Scan for the cell matching the given text and deliver its [X, Y] coordinate at center. 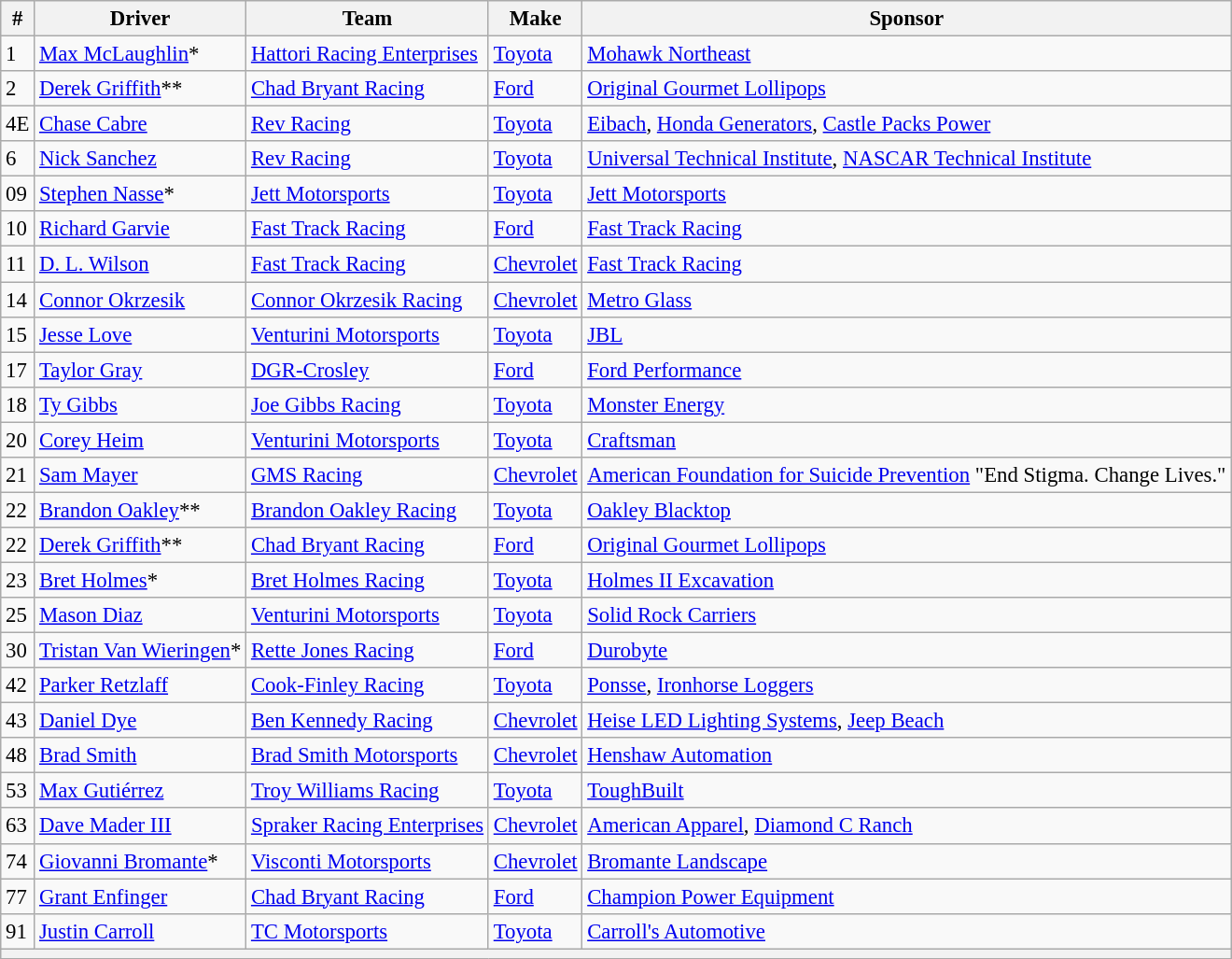
Holmes II Excavation [907, 580]
Connor Okrzesik Racing [368, 300]
Chase Cabre [140, 124]
43 [18, 721]
Visconti Motorsports [368, 861]
Team [368, 19]
Joe Gibbs Racing [368, 404]
48 [18, 755]
Hattori Racing Enterprises [368, 54]
77 [18, 896]
# [18, 19]
American Foundation for Suicide Prevention "End Stigma. Change Lives." [907, 475]
Solid Rock Carriers [907, 615]
DGR-Crosley [368, 370]
Justin Carroll [140, 931]
Ponsse, Ironhorse Loggers [907, 685]
Craftsman [907, 440]
Universal Technical Institute, NASCAR Technical Institute [907, 159]
Carroll's Automotive [907, 931]
Taylor Gray [140, 370]
Bret Holmes Racing [368, 580]
D. L. Wilson [140, 264]
Jesse Love [140, 334]
15 [18, 334]
14 [18, 300]
Cook-Finley Racing [368, 685]
Sam Mayer [140, 475]
91 [18, 931]
Parker Retzlaff [140, 685]
Mason Diaz [140, 615]
09 [18, 194]
Eibach, Honda Generators, Castle Packs Power [907, 124]
Metro Glass [907, 300]
Brandon Oakley Racing [368, 510]
17 [18, 370]
74 [18, 861]
Nick Sanchez [140, 159]
Giovanni Bromante* [140, 861]
10 [18, 229]
Rette Jones Racing [368, 651]
23 [18, 580]
Henshaw Automation [907, 755]
30 [18, 651]
63 [18, 826]
Driver [140, 19]
Max Gutiérrez [140, 791]
Corey Heim [140, 440]
53 [18, 791]
Make [535, 19]
Brad Smith Motorsports [368, 755]
42 [18, 685]
18 [18, 404]
11 [18, 264]
Spraker Racing Enterprises [368, 826]
Troy Williams Racing [368, 791]
American Apparel, Diamond C Ranch [907, 826]
JBL [907, 334]
6 [18, 159]
20 [18, 440]
Daniel Dye [140, 721]
Champion Power Equipment [907, 896]
2 [18, 89]
Heise LED Lighting Systems, Jeep Beach [907, 721]
Bromante Landscape [907, 861]
Richard Garvie [140, 229]
Bret Holmes* [140, 580]
1 [18, 54]
Oakley Blacktop [907, 510]
Connor Okrzesik [140, 300]
Stephen Nasse* [140, 194]
Ben Kennedy Racing [368, 721]
Grant Enfinger [140, 896]
Dave Mader III [140, 826]
Brandon Oakley** [140, 510]
25 [18, 615]
GMS Racing [368, 475]
Ford Performance [907, 370]
Sponsor [907, 19]
4E [18, 124]
Monster Energy [907, 404]
Durobyte [907, 651]
Max McLaughlin* [140, 54]
Ty Gibbs [140, 404]
Mohawk Northeast [907, 54]
21 [18, 475]
ToughBuilt [907, 791]
Brad Smith [140, 755]
TC Motorsports [368, 931]
Tristan Van Wieringen* [140, 651]
